For the text-containing cell, return its midpoint in (x, y) coordinate format. 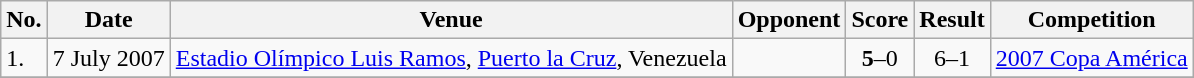
5–0 (880, 58)
1. (24, 58)
Date (108, 20)
Venue (451, 20)
7 July 2007 (108, 58)
No. (24, 20)
Competition (1092, 20)
2007 Copa América (1092, 58)
Estadio Olímpico Luis Ramos, Puerto la Cruz, Venezuela (451, 58)
6–1 (952, 58)
Result (952, 20)
Opponent (789, 20)
Score (880, 20)
